Pinpoint the cell where the given text exists, returning its [x, y] midpoint coordinate. 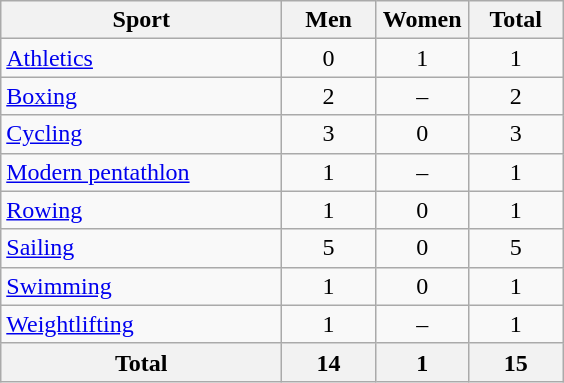
Modern pentathlon [142, 172]
Women [422, 20]
Sailing [142, 248]
Sport [142, 20]
15 [516, 362]
Rowing [142, 210]
14 [329, 362]
Men [329, 20]
Boxing [142, 96]
Cycling [142, 134]
Athletics [142, 58]
Swimming [142, 286]
Weightlifting [142, 324]
